Search for the cell housing the specified text and yield its (X, Y) center coordinate. 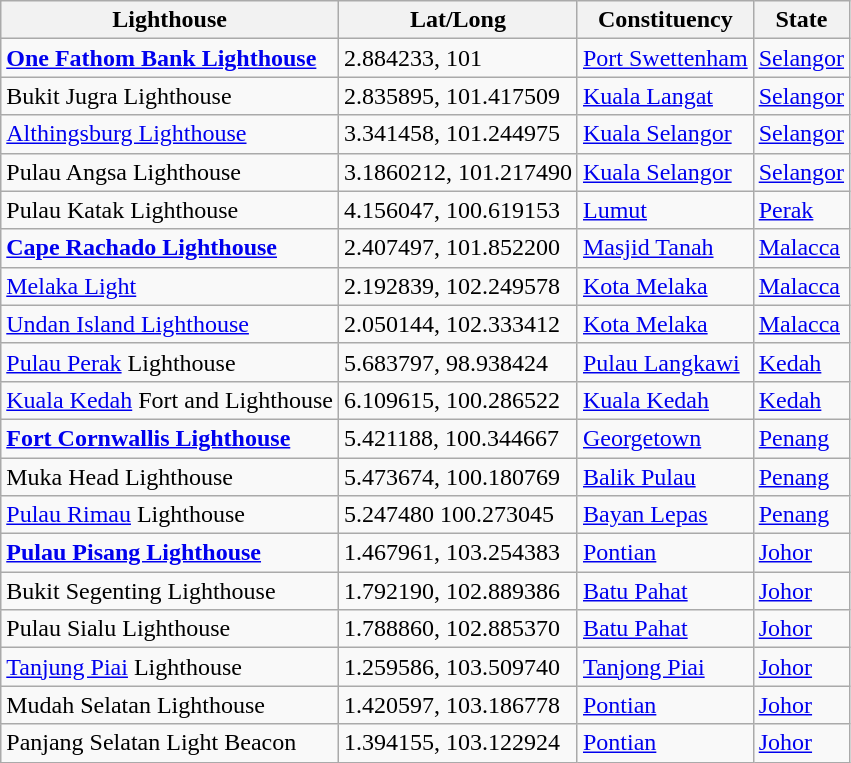
1.788860, 102.885370 (458, 629)
2.050144, 102.333412 (458, 324)
2.192839, 102.249578 (458, 286)
1.420597, 103.186778 (458, 705)
Melaka Light (170, 286)
5.421188, 100.344667 (458, 438)
3.1860212, 101.217490 (458, 172)
Pulau Pisang Lighthouse (170, 553)
Undan Island Lighthouse (170, 324)
Georgetown (665, 438)
Bayan Lepas (665, 515)
Masjid Tanah (665, 248)
5.247480 100.273045 (458, 515)
Pulau Katak Lighthouse (170, 210)
Kuala Kedah Fort and Lighthouse (170, 400)
Lat/Long (458, 20)
Lumut (665, 210)
Muka Head Lighthouse (170, 477)
Kuala Kedah (665, 400)
Mudah Selatan Lighthouse (170, 705)
1.792190, 102.889386 (458, 591)
Lighthouse (170, 20)
Pulau Langkawi (665, 362)
2.835895, 101.417509 (458, 96)
Pulau Sialu Lighthouse (170, 629)
Panjang Selatan Light Beacon (170, 743)
Tanjung Piai Lighthouse (170, 667)
Pulau Perak Lighthouse (170, 362)
2.407497, 101.852200 (458, 248)
State (801, 20)
Kuala Langat (665, 96)
Tanjong Piai (665, 667)
5.683797, 98.938424 (458, 362)
4.156047, 100.619153 (458, 210)
Bukit Segenting Lighthouse (170, 591)
Port Swettenham (665, 58)
Althingsburg Lighthouse (170, 134)
Pulau Rimau Lighthouse (170, 515)
Constituency (665, 20)
Fort Cornwallis Lighthouse (170, 438)
1.467961, 103.254383 (458, 553)
One Fathom Bank Lighthouse (170, 58)
6.109615, 100.286522 (458, 400)
3.341458, 101.244975 (458, 134)
Bukit Jugra Lighthouse (170, 96)
2.884233, 101 (458, 58)
5.473674, 100.180769 (458, 477)
1.394155, 103.122924 (458, 743)
Pulau Angsa Lighthouse (170, 172)
Perak (801, 210)
Balik Pulau (665, 477)
1.259586, 103.509740 (458, 667)
Cape Rachado Lighthouse (170, 248)
